Scan for the cell matching the given text and deliver its [x, y] coordinate at center. 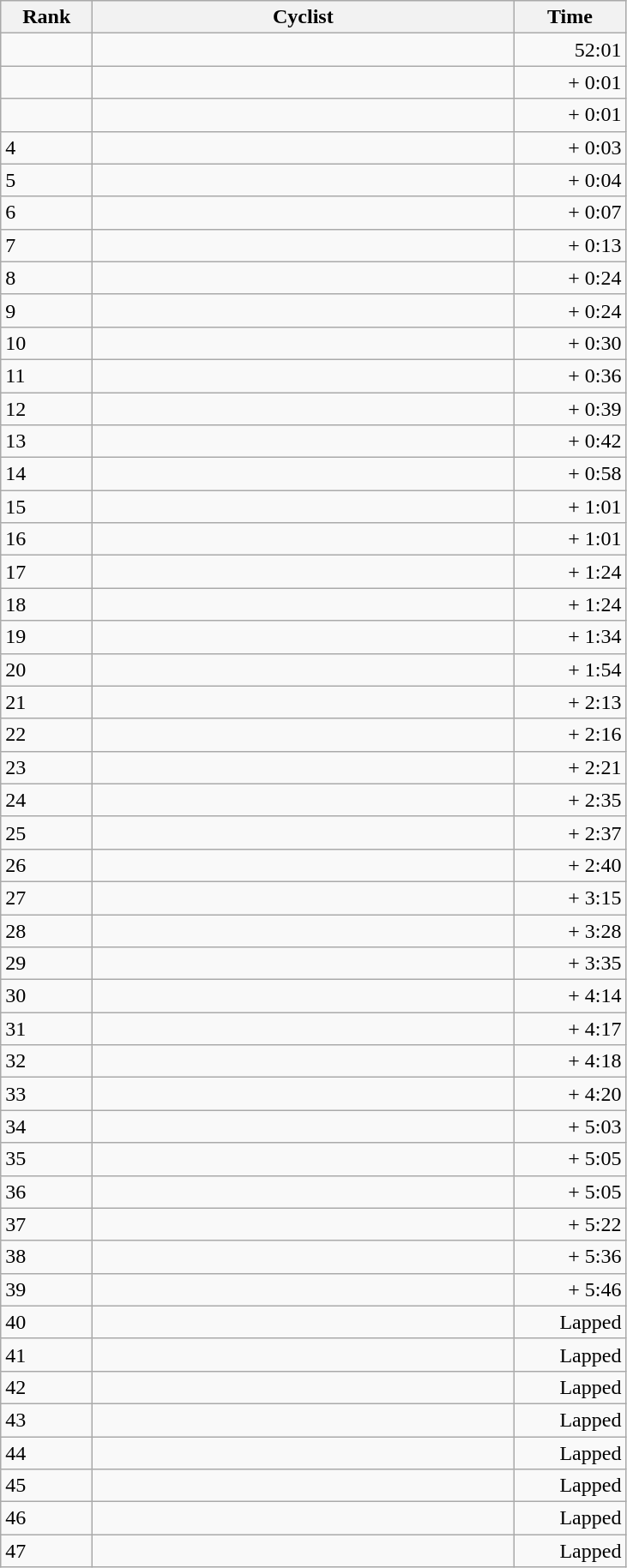
39 [46, 1289]
6 [46, 213]
27 [46, 898]
+ 4:14 [570, 996]
+ 3:15 [570, 898]
31 [46, 1029]
+ 0:30 [570, 343]
Cyclist [304, 17]
+ 2:37 [570, 832]
+ 1:34 [570, 637]
+ 0:36 [570, 375]
+ 0:04 [570, 180]
+ 5:46 [570, 1289]
52:01 [570, 50]
24 [46, 800]
38 [46, 1257]
23 [46, 767]
20 [46, 670]
19 [46, 637]
40 [46, 1322]
12 [46, 409]
36 [46, 1192]
13 [46, 442]
4 [46, 147]
9 [46, 310]
+ 0:58 [570, 474]
+ 2:16 [570, 735]
46 [46, 1518]
+ 3:35 [570, 964]
35 [46, 1159]
21 [46, 702]
+ 0:13 [570, 245]
10 [46, 343]
14 [46, 474]
45 [46, 1486]
42 [46, 1387]
+ 0:42 [570, 442]
11 [46, 375]
+ 4:20 [570, 1094]
18 [46, 604]
32 [46, 1061]
Time [570, 17]
+ 2:13 [570, 702]
25 [46, 832]
34 [46, 1126]
+ 2:35 [570, 800]
+ 1:54 [570, 670]
+ 3:28 [570, 930]
7 [46, 245]
29 [46, 964]
Rank [46, 17]
+ 2:21 [570, 767]
+ 5:03 [570, 1126]
33 [46, 1094]
26 [46, 865]
22 [46, 735]
+ 5:36 [570, 1257]
28 [46, 930]
16 [46, 539]
41 [46, 1355]
43 [46, 1420]
5 [46, 180]
+ 4:18 [570, 1061]
+ 5:22 [570, 1224]
47 [46, 1551]
37 [46, 1224]
+ 0:39 [570, 409]
17 [46, 572]
15 [46, 507]
+ 0:03 [570, 147]
+ 0:07 [570, 213]
8 [46, 278]
30 [46, 996]
+ 2:40 [570, 865]
44 [46, 1453]
+ 4:17 [570, 1029]
